Determine the [x, y] coordinate at the center of the cell enclosing the given text.  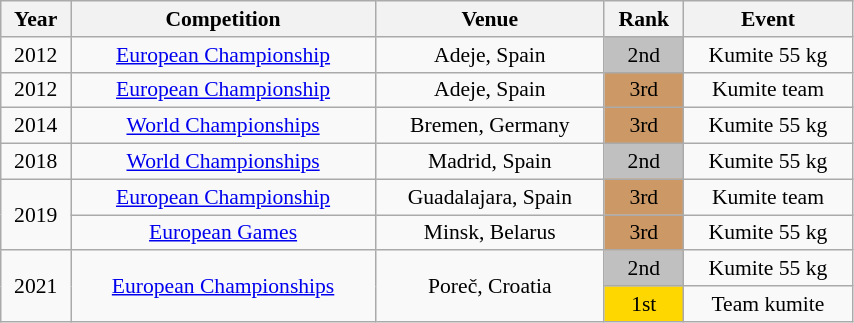
Bremen, Germany [490, 126]
Year [36, 19]
Venue [490, 19]
Poreč, Croatia [490, 286]
2014 [36, 126]
Guadalajara, Spain [490, 197]
Team kumite [768, 304]
1st [644, 304]
Rank [644, 19]
Minsk, Belarus [490, 233]
European Games [224, 233]
Competition [224, 19]
Event [768, 19]
2019 [36, 214]
2021 [36, 286]
Madrid, Spain [490, 162]
European Championships [224, 286]
2018 [36, 162]
